Determine the (X, Y) coordinate at the center of the cell enclosing the given text.  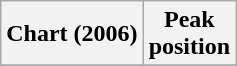
Peakposition (189, 34)
Chart (2006) (72, 34)
